For the text-containing cell, return its midpoint in [x, y] coordinate format. 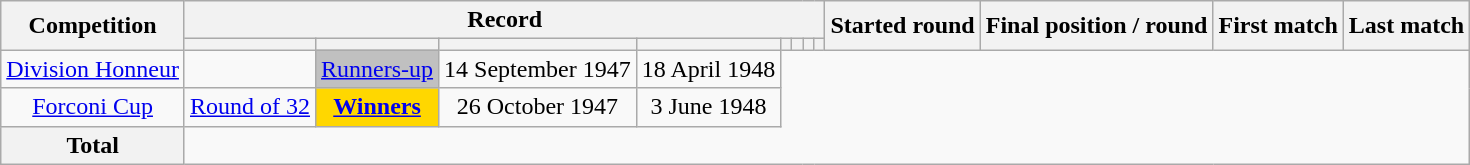
3 June 1948 [708, 107]
Record [504, 20]
Forconi Cup [93, 107]
Winners [378, 107]
14 September 1947 [538, 69]
Total [93, 145]
18 April 1948 [708, 69]
Final position / round [1096, 26]
Round of 32 [250, 107]
26 October 1947 [538, 107]
Last match [1406, 26]
Competition [93, 26]
Runners-up [378, 69]
Division Honneur [93, 69]
Started round [902, 26]
First match [1278, 26]
